Locate the cell with the specified text and output its (X, Y) center coordinate. 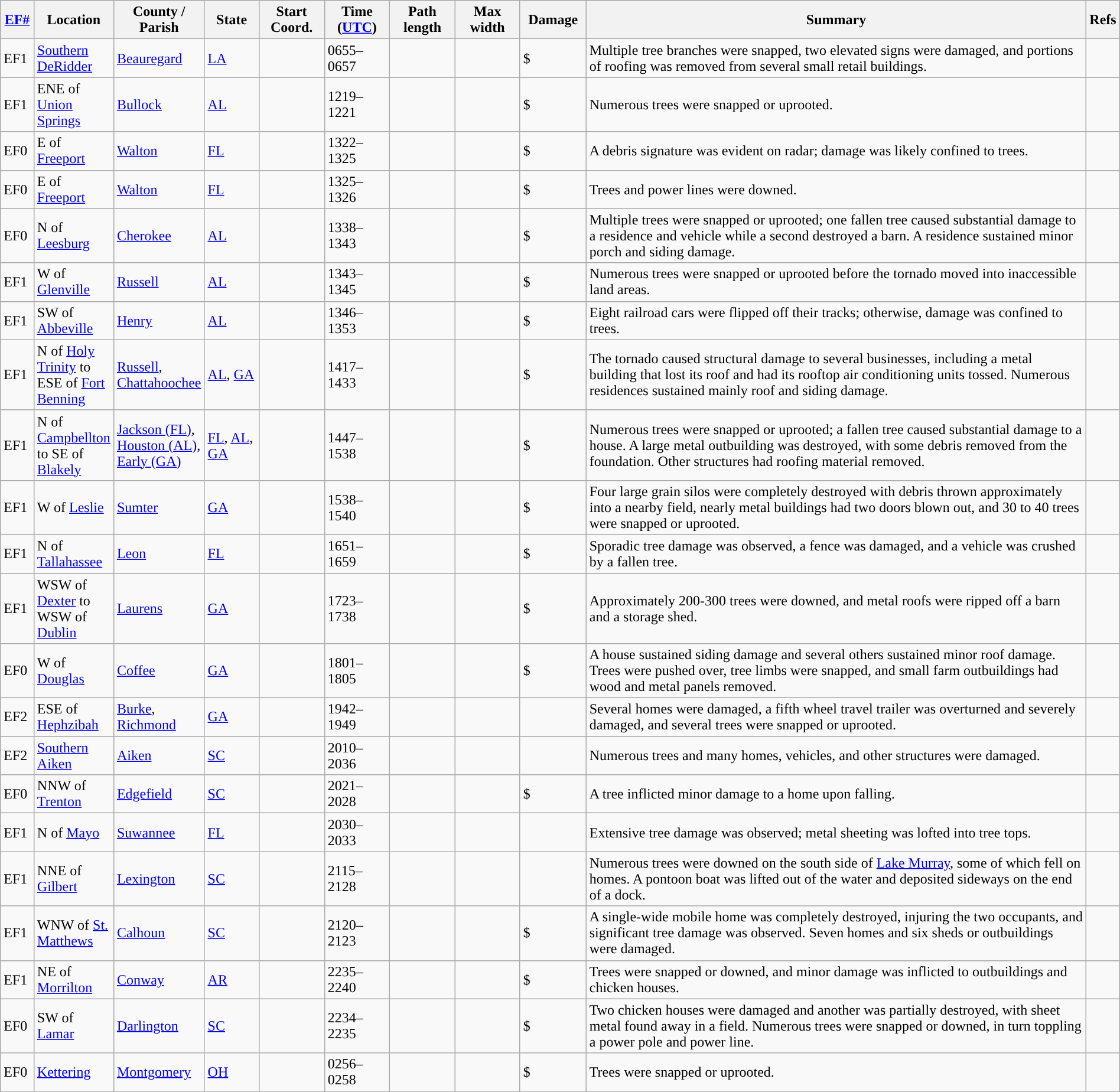
1942–1949 (357, 717)
Path length (422, 20)
Suwannee (159, 833)
Location (73, 20)
2010–2036 (357, 756)
N of Campbellton to SE of Blakely (73, 445)
1801–1805 (357, 671)
Refs (1103, 20)
Approximately 200-300 trees were downed, and metal roofs were ripped off a barn and a storage shed. (836, 608)
Henry (159, 320)
Trees were snapped or downed, and minor damage was inflicted to outbuildings and chicken houses. (836, 979)
1325–1326 (357, 189)
Coffee (159, 671)
Damage (553, 20)
Jackson (FL), Houston (AL), Early (GA) (159, 445)
AL, GA (232, 374)
W of Leslie (73, 507)
1651–1659 (357, 554)
2030–2033 (357, 833)
Southern DeRidder (73, 58)
ENE of Union Springs (73, 105)
Montgomery (159, 1073)
N of Tallahassee (73, 554)
Russell (159, 282)
Laurens (159, 608)
SW of Abbeville (73, 320)
0655–0657 (357, 58)
Cherokee (159, 236)
2115–2128 (357, 879)
Trees and power lines were downed. (836, 189)
1219–1221 (357, 105)
A debris signature was evident on radar; damage was likely confined to trees. (836, 151)
NE of Morrilton (73, 979)
2021–2028 (357, 794)
Southern Aiken (73, 756)
A tree inflicted minor damage to a home upon falling. (836, 794)
AR (232, 979)
Lexington (159, 879)
Burke, Richmond (159, 717)
NNE of Gilbert (73, 879)
County / Parish (159, 20)
Max width (487, 20)
Numerous trees were snapped or uprooted. (836, 105)
Kettering (73, 1073)
Leon (159, 554)
Start Coord. (292, 20)
N of Holy Trinity to ESE of Fort Benning (73, 374)
Multiple tree branches were snapped, two elevated signs were damaged, and portions of roofing was removed from several small retail buildings. (836, 58)
Calhoun (159, 933)
Russell, Chattahoochee (159, 374)
OH (232, 1073)
0256–0258 (357, 1073)
ESE of Hephzibah (73, 717)
1417–1433 (357, 374)
Time (UTC) (357, 20)
State (232, 20)
Numerous trees and many homes, vehicles, and other structures were damaged. (836, 756)
Darlington (159, 1026)
Beauregard (159, 58)
FL, AL, GA (232, 445)
1447–1538 (357, 445)
Sumter (159, 507)
2234–2235 (357, 1026)
N of Mayo (73, 833)
W of Glenville (73, 282)
LA (232, 58)
EF# (18, 20)
WSW of Dexter to WSW of Dublin (73, 608)
W of Douglas (73, 671)
Bullock (159, 105)
Sporadic tree damage was observed, a fence was damaged, and a vehicle was crushed by a fallen tree. (836, 554)
1322–1325 (357, 151)
Aiken (159, 756)
1343–1345 (357, 282)
NNW of Trenton (73, 794)
Eight railroad cars were flipped off their tracks; otherwise, damage was confined to trees. (836, 320)
1338–1343 (357, 236)
Conway (159, 979)
Summary (836, 20)
WNW of St. Matthews (73, 933)
1538–1540 (357, 507)
1346–1353 (357, 320)
2235–2240 (357, 979)
Numerous trees were snapped or uprooted before the tornado moved into inaccessible land areas. (836, 282)
2120–2123 (357, 933)
Trees were snapped or uprooted. (836, 1073)
1723–1738 (357, 608)
N of Leesburg (73, 236)
Several homes were damaged, a fifth wheel travel trailer was overturned and severely damaged, and several trees were snapped or uprooted. (836, 717)
SW of Lamar (73, 1026)
Extensive tree damage was observed; metal sheeting was lofted into tree tops. (836, 833)
Edgefield (159, 794)
